Locate the cell with the specified text and output its [X, Y] center coordinate. 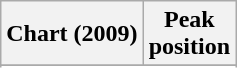
Chart (2009) [72, 34]
Peakposition [189, 34]
